Determine the (X, Y) coordinate at the center of the cell enclosing the given text.  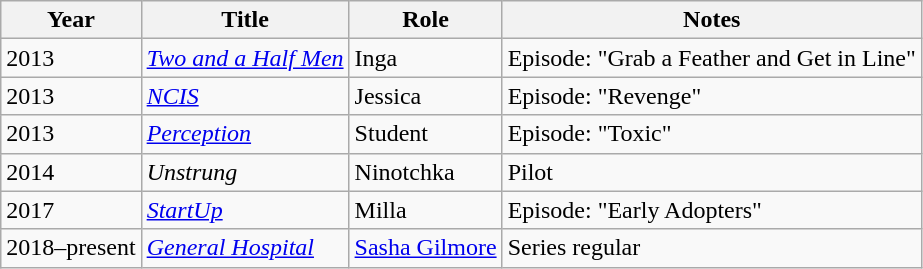
2014 (71, 172)
Pilot (712, 172)
2017 (71, 210)
Year (71, 20)
2018–present (71, 248)
Episode: "Revenge" (712, 96)
Ninotchka (426, 172)
Unstrung (245, 172)
Student (426, 134)
Jessica (426, 96)
Episode: "Grab a Feather and Get in Line" (712, 58)
General Hospital (245, 248)
Notes (712, 20)
Episode: "Early Adopters" (712, 210)
Two and a Half Men (245, 58)
StartUp (245, 210)
Milla (426, 210)
Title (245, 20)
NCIS (245, 96)
Inga (426, 58)
Series regular (712, 248)
Sasha Gilmore (426, 248)
Perception (245, 134)
Episode: "Toxic" (712, 134)
Role (426, 20)
